Output the [X, Y] coordinate of the center of the cell containing the given text.  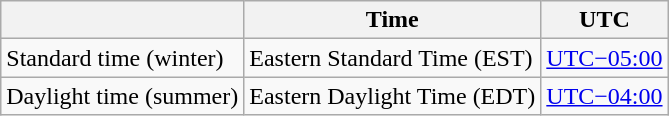
Standard time (winter) [122, 58]
UTC [604, 20]
Eastern Standard Time (EST) [392, 58]
Eastern Daylight Time (EDT) [392, 96]
Daylight time (summer) [122, 96]
Time [392, 20]
UTC−05:00 [604, 58]
UTC−04:00 [604, 96]
